Extract the [x, y] coordinate from the center of the cell holding the provided text.  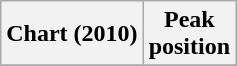
Peakposition [189, 34]
Chart (2010) [72, 34]
